Return the [X, Y] coordinate for the center point of the cell that contains the specified text.  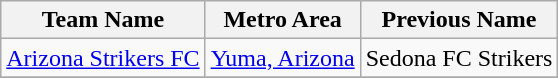
Arizona Strikers FC [103, 58]
Sedona FC Strikers [459, 58]
Team Name [103, 20]
Yuma, Arizona [282, 58]
Previous Name [459, 20]
Metro Area [282, 20]
